Identify which cell holds the provided text, then report its (x, y) central coordinate. 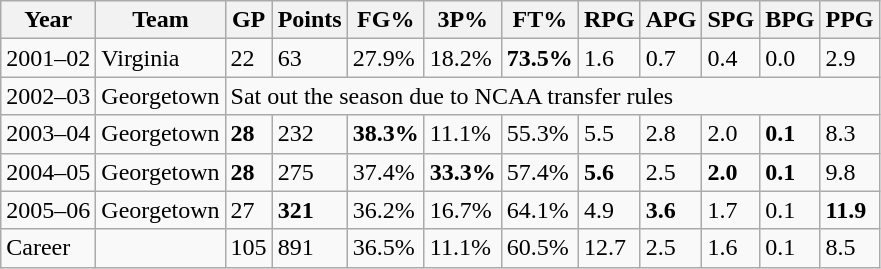
FG% (386, 20)
64.1% (540, 210)
FT% (540, 20)
Year (48, 20)
Points (310, 20)
63 (310, 58)
38.3% (386, 134)
2001–02 (48, 58)
0.7 (671, 58)
0.0 (790, 58)
Sat out the season due to NCAA transfer rules (552, 96)
27 (248, 210)
11.9 (850, 210)
60.5% (540, 248)
12.7 (609, 248)
2004–05 (48, 172)
27.9% (386, 58)
SPG (731, 20)
Team (160, 20)
3.6 (671, 210)
RPG (609, 20)
GP (248, 20)
Virginia (160, 58)
2.8 (671, 134)
18.2% (462, 58)
1.7 (731, 210)
73.5% (540, 58)
2003–04 (48, 134)
3P% (462, 20)
9.8 (850, 172)
PPG (850, 20)
2005–06 (48, 210)
36.2% (386, 210)
36.5% (386, 248)
57.4% (540, 172)
16.7% (462, 210)
8.5 (850, 248)
8.3 (850, 134)
55.3% (540, 134)
105 (248, 248)
275 (310, 172)
2.9 (850, 58)
321 (310, 210)
33.3% (462, 172)
4.9 (609, 210)
APG (671, 20)
BPG (790, 20)
2002–03 (48, 96)
0.4 (731, 58)
22 (248, 58)
Career (48, 248)
5.6 (609, 172)
891 (310, 248)
232 (310, 134)
5.5 (609, 134)
37.4% (386, 172)
